Return the [x, y] coordinate for the center point of the cell that contains the specified text.  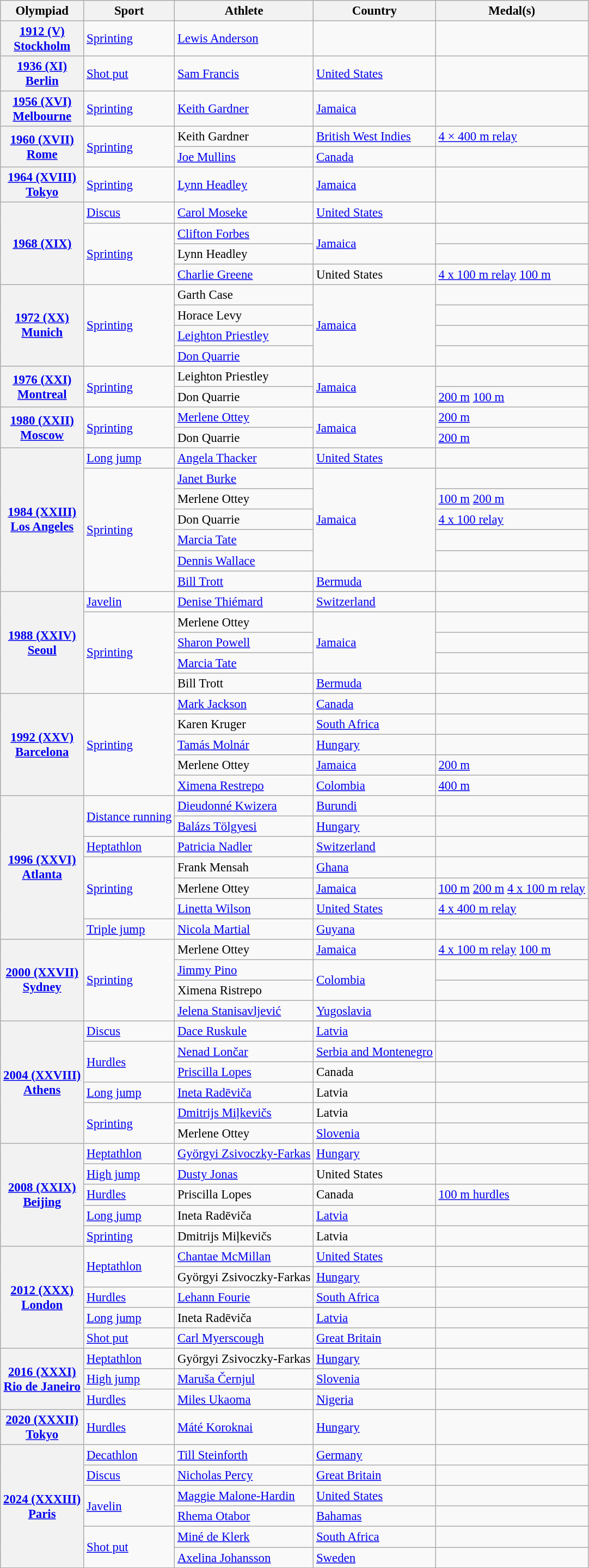
100 m 200 m [512, 499]
4 × 400 m relay [512, 137]
2004 (XXVIII) Athens [42, 1083]
2012 (XXX) London [42, 1297]
4 x 100 relay [512, 520]
Ghana [375, 868]
1936 (XI) Berlin [42, 74]
1956 (XVI) Melbourne [42, 109]
Máté Koroknai [244, 1427]
Jelena Stanisavljević [244, 1011]
1976 (XXI) Montreal [42, 386]
Yugoslavia [375, 1011]
1992 (XXV) Barcelona [42, 745]
1980 (XXII) Moscow [42, 428]
2016 (XXXI) Rio de Janeiro [42, 1379]
Guyana [375, 929]
Carol Moseke [244, 213]
2000 (XXVII) Sydney [42, 980]
Nigeria [375, 1400]
1972 (XX) Munich [42, 325]
Nenad Lončar [244, 1052]
Dieudonné Kwizera [244, 806]
Horace Levy [244, 315]
Dusty Jonas [244, 1175]
Tamás Molnár [244, 745]
Mark Jackson [244, 704]
Linetta Wilson [244, 908]
1968 (XIX) [42, 243]
2020 (XXXII) Tokyo [42, 1427]
Lehann Fourie [244, 1298]
Bahamas [375, 1517]
Olympiad [42, 11]
Garth Case [244, 294]
British West Indies [375, 137]
Till Steinforth [244, 1455]
1988 (XXIV) Seoul [42, 642]
Rhema Otabor [244, 1517]
Charlie Greene [244, 274]
Ximena Ristrepo [244, 991]
Miné de Klerk [244, 1537]
Carl Myerscough [244, 1338]
Dace Ruskule [244, 1031]
Medal(s) [512, 11]
Sharon Powell [244, 643]
2008 (XXIX) Beijing [42, 1195]
Angela Thacker [244, 458]
Nicola Martial [244, 929]
Dennis Wallace [244, 561]
Sport [130, 11]
Sam Francis [244, 74]
Germany [375, 1455]
Clifton Forbes [244, 233]
Serbia and Montenegro [375, 1052]
Distance running [130, 816]
Athlete [244, 11]
Decathlon [130, 1455]
Frank Mensah [244, 868]
Burundi [375, 806]
200 m 100 m [512, 397]
Janet Burke [244, 479]
400 m [512, 786]
1964 (XVIII) Tokyo [42, 185]
Axelina Johansson [244, 1558]
100 m hurdles [512, 1195]
Country [375, 11]
4 x 400 m relay [512, 908]
Miles Ukaoma [244, 1400]
1960 (XVII) Rome [42, 147]
Triple jump [130, 929]
Nicholas Percy [244, 1475]
100 m 200 m 4 x 100 m relay [512, 888]
Jimmy Pino [244, 970]
Balázs Tölgyesi [244, 827]
Patricia Nadler [244, 847]
Karen Kruger [244, 724]
Joe Mullins [244, 157]
Lewis Anderson [244, 39]
1996 (XXVI) Atlanta [42, 868]
Ximena Restrepo [244, 786]
1912 (V) Stockholm [42, 39]
Maruša Černjul [244, 1379]
2024 (XXXIII) Paris [42, 1506]
Denise Thiémard [244, 601]
Sweden [375, 1558]
Maggie Malone-Hardin [244, 1496]
1984 (XXIII) Los Angeles [42, 519]
Chantae McMillan [244, 1256]
